For the text-containing cell, return its midpoint in [X, Y] coordinate format. 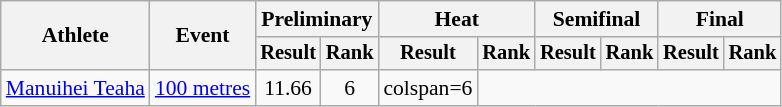
Event [202, 36]
Final [720, 19]
colspan=6 [428, 88]
100 metres [202, 88]
Semifinal [596, 19]
Heat [456, 19]
11.66 [288, 88]
6 [350, 88]
Athlete [76, 36]
Manuihei Teaha [76, 88]
Preliminary [316, 19]
